Scan for the cell matching the given text and deliver its (X, Y) coordinate at center. 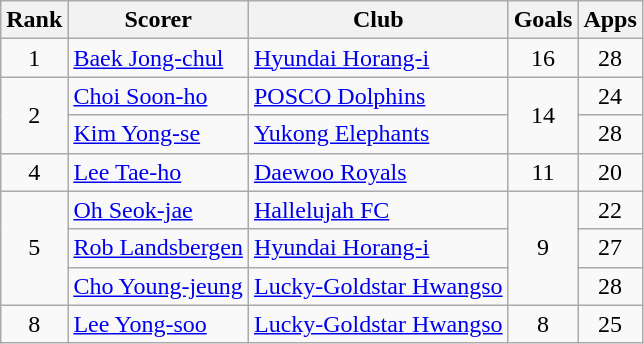
Club (378, 20)
Baek Jong-chul (158, 58)
27 (610, 248)
Rob Landsbergen (158, 248)
16 (543, 58)
Rank (34, 20)
11 (543, 172)
Goals (543, 20)
4 (34, 172)
Choi Soon-ho (158, 96)
Scorer (158, 20)
Cho Young-jeung (158, 286)
Hallelujah FC (378, 210)
5 (34, 248)
Apps (610, 20)
Daewoo Royals (378, 172)
Kim Yong-se (158, 134)
24 (610, 96)
20 (610, 172)
Oh Seok-jae (158, 210)
22 (610, 210)
Yukong Elephants (378, 134)
Lee Yong-soo (158, 324)
Lee Tae-ho (158, 172)
14 (543, 115)
25 (610, 324)
POSCO Dolphins (378, 96)
2 (34, 115)
1 (34, 58)
9 (543, 248)
